For the text-containing cell, return its midpoint in (x, y) coordinate format. 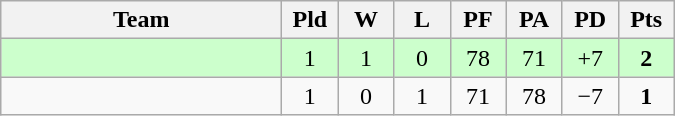
W (366, 20)
PD (590, 20)
Pld (310, 20)
+7 (590, 58)
PA (534, 20)
−7 (590, 96)
L (422, 20)
2 (646, 58)
Team (142, 20)
PF (478, 20)
Pts (646, 20)
